Capture the cell that displays the provided text and extract its (x, y) central coordinate. 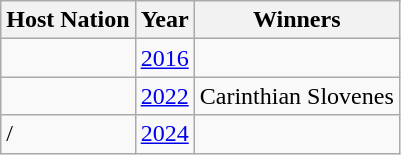
Winners (296, 20)
Host Nation (68, 20)
Carinthian Slovenes (296, 96)
2016 (164, 58)
Year (164, 20)
/ (68, 134)
2024 (164, 134)
2022 (164, 96)
